Return the [x, y] coordinate for the center point of the cell that contains the specified text.  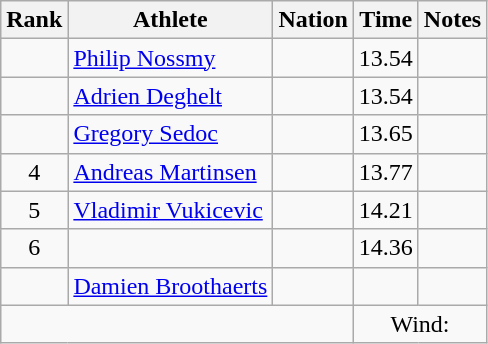
Damien Broothaerts [170, 286]
Time [386, 20]
14.36 [386, 248]
13.77 [386, 172]
Andreas Martinsen [170, 172]
Philip Nossmy [170, 58]
14.21 [386, 210]
Wind: [420, 324]
6 [34, 248]
Athlete [170, 20]
Gregory Sedoc [170, 134]
Nation [313, 20]
13.65 [386, 134]
Notes [452, 20]
5 [34, 210]
Vladimir Vukicevic [170, 210]
Rank [34, 20]
4 [34, 172]
Adrien Deghelt [170, 96]
